Extract the [X, Y] coordinate from the center of the cell holding the provided text.  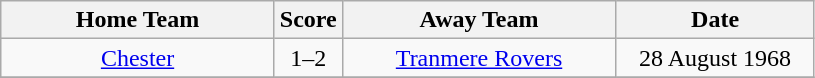
Date [716, 20]
28 August 1968 [716, 58]
Away Team [479, 20]
1–2 [308, 58]
Score [308, 20]
Chester [138, 58]
Home Team [138, 20]
Tranmere Rovers [479, 58]
